Pinpoint the cell where the given text exists, returning its (x, y) midpoint coordinate. 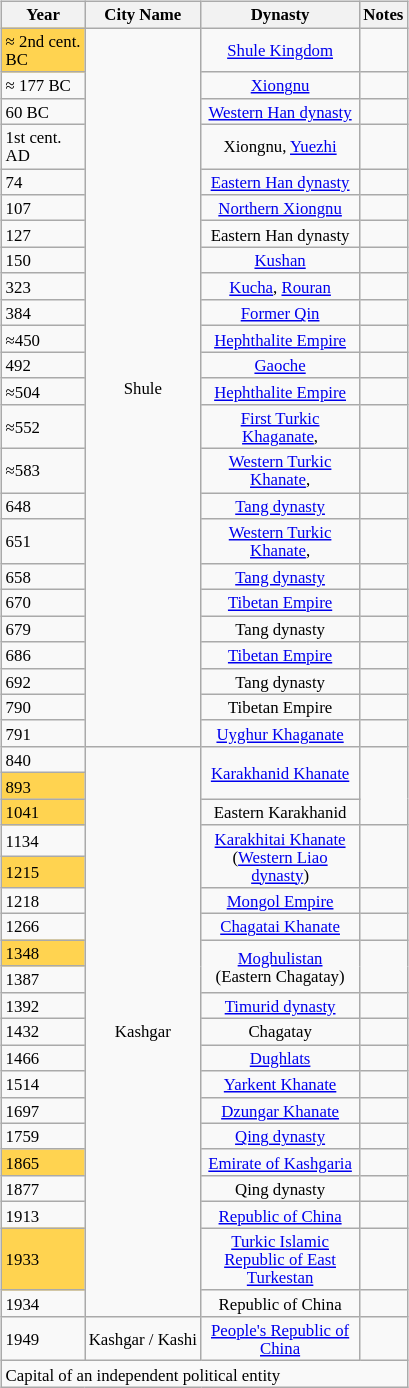
1215 (44, 872)
323 (44, 286)
150 (44, 260)
1348 (44, 953)
686 (44, 655)
Shule Kingdom (280, 50)
Western Han dynasty (280, 111)
Timurid dynasty (280, 1005)
1392 (44, 1005)
Emirate of Kashgaria (280, 1162)
Kushan (280, 260)
Shule (143, 388)
648 (44, 506)
Yarkent Khanate (280, 1084)
1877 (44, 1189)
Mongol Empire (280, 900)
Moghulistan(Eastern Chagatay) (280, 966)
Kashgar (143, 1032)
107 (44, 208)
≈ 177 BC (44, 85)
1697 (44, 1110)
Dzungar Khanate (280, 1110)
City Name (143, 15)
≈ 2nd cent.BC (44, 50)
790 (44, 707)
670 (44, 602)
Chagatay (280, 1031)
1514 (44, 1084)
1913 (44, 1215)
791 (44, 733)
1432 (44, 1031)
Dynasty (280, 15)
Xiongnu, Yuezhi (280, 146)
Karakhitai Khanate(Western Liao dynasty) (280, 856)
1933 (44, 1259)
1st cent.AD (44, 146)
1041 (44, 812)
893 (44, 786)
492 (44, 365)
1387 (44, 979)
1218 (44, 900)
692 (44, 681)
1134 (44, 840)
First Turkic Khaganate, (280, 426)
≈583 (44, 471)
74 (44, 182)
Former Qin (280, 313)
1949 (44, 1338)
Kashgar / Kashi (143, 1338)
Kucha, Rouran (280, 286)
651 (44, 541)
≈450 (44, 339)
127 (44, 234)
Xiongnu (280, 85)
≈552 (44, 426)
840 (44, 760)
1934 (44, 1303)
Karakhanid Khanate (280, 773)
658 (44, 576)
Year (44, 15)
Dughlats (280, 1058)
60 BC (44, 111)
1466 (44, 1058)
Uyghur Khaganate (280, 733)
Northern Xiongnu (280, 208)
Chagatai Khanate (280, 927)
Capital of an independent political entity (205, 1374)
384 (44, 313)
679 (44, 629)
Turkic Islamic Republic of East Turkestan (280, 1259)
1865 (44, 1162)
Gaoche (280, 365)
≈504 (44, 391)
People's Republic of China (280, 1338)
Eastern Karakhanid (280, 812)
1266 (44, 927)
Notes (383, 15)
1759 (44, 1136)
